Extract the [X, Y] coordinate from the center of the cell holding the provided text.  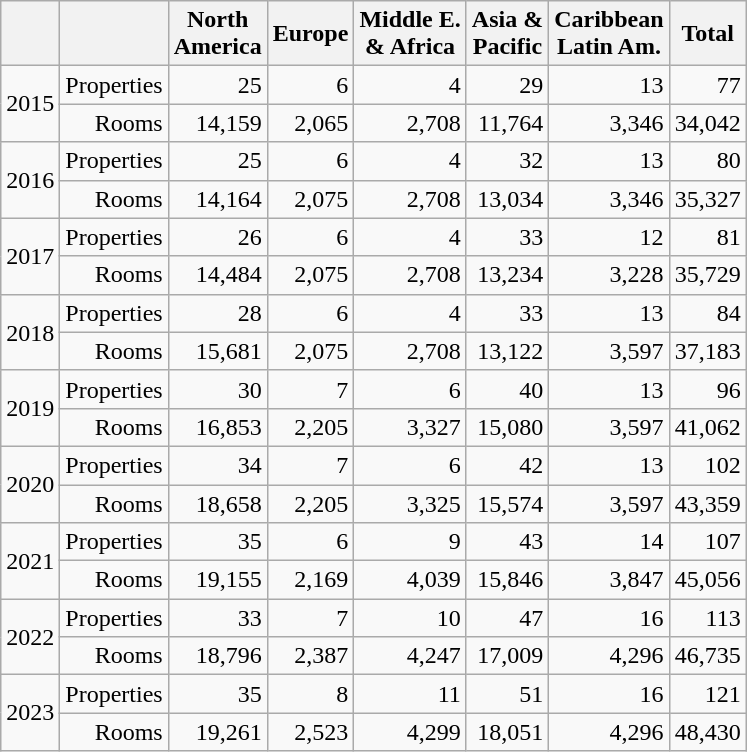
2,169 [310, 580]
81 [708, 237]
14,159 [218, 123]
8 [310, 694]
Total [708, 34]
47 [507, 618]
42 [507, 465]
26 [218, 237]
96 [708, 389]
2016 [30, 180]
12 [609, 237]
15,846 [507, 580]
43 [507, 542]
2015 [30, 104]
37,183 [708, 351]
40 [507, 389]
18,051 [507, 732]
11,764 [507, 123]
13,122 [507, 351]
15,681 [218, 351]
48,430 [708, 732]
Asia &Pacific [507, 34]
113 [708, 618]
41,062 [708, 427]
4,039 [410, 580]
Middle E.& Africa [410, 34]
4,299 [410, 732]
2022 [30, 637]
3,327 [410, 427]
14 [609, 542]
80 [708, 161]
51 [507, 694]
16,853 [218, 427]
43,359 [708, 503]
18,796 [218, 656]
2019 [30, 408]
30 [218, 389]
9 [410, 542]
77 [708, 85]
2021 [30, 561]
2018 [30, 332]
45,056 [708, 580]
CaribbeanLatin Am. [609, 34]
34 [218, 465]
15,080 [507, 427]
17,009 [507, 656]
4,247 [410, 656]
3,325 [410, 503]
35,327 [708, 199]
121 [708, 694]
29 [507, 85]
46,735 [708, 656]
13,234 [507, 275]
2017 [30, 256]
13,034 [507, 199]
14,484 [218, 275]
2020 [30, 484]
2023 [30, 713]
102 [708, 465]
14,164 [218, 199]
19,261 [218, 732]
NorthAmerica [218, 34]
19,155 [218, 580]
2,523 [310, 732]
35,729 [708, 275]
2,065 [310, 123]
15,574 [507, 503]
28 [218, 313]
34,042 [708, 123]
32 [507, 161]
2,387 [310, 656]
18,658 [218, 503]
107 [708, 542]
3,228 [609, 275]
11 [410, 694]
10 [410, 618]
Europe [310, 34]
84 [708, 313]
3,847 [609, 580]
